Locate the cell with the specified text and output its [X, Y] center coordinate. 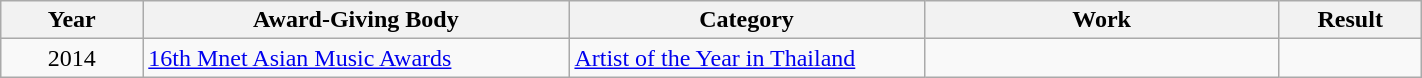
Work [1102, 20]
Result [1350, 20]
2014 [72, 58]
Award-Giving Body [356, 20]
Category [746, 20]
Artist of the Year in Thailand [746, 58]
Year [72, 20]
16th Mnet Asian Music Awards [356, 58]
